Determine the (x, y) coordinate at the center of the cell enclosing the given text.  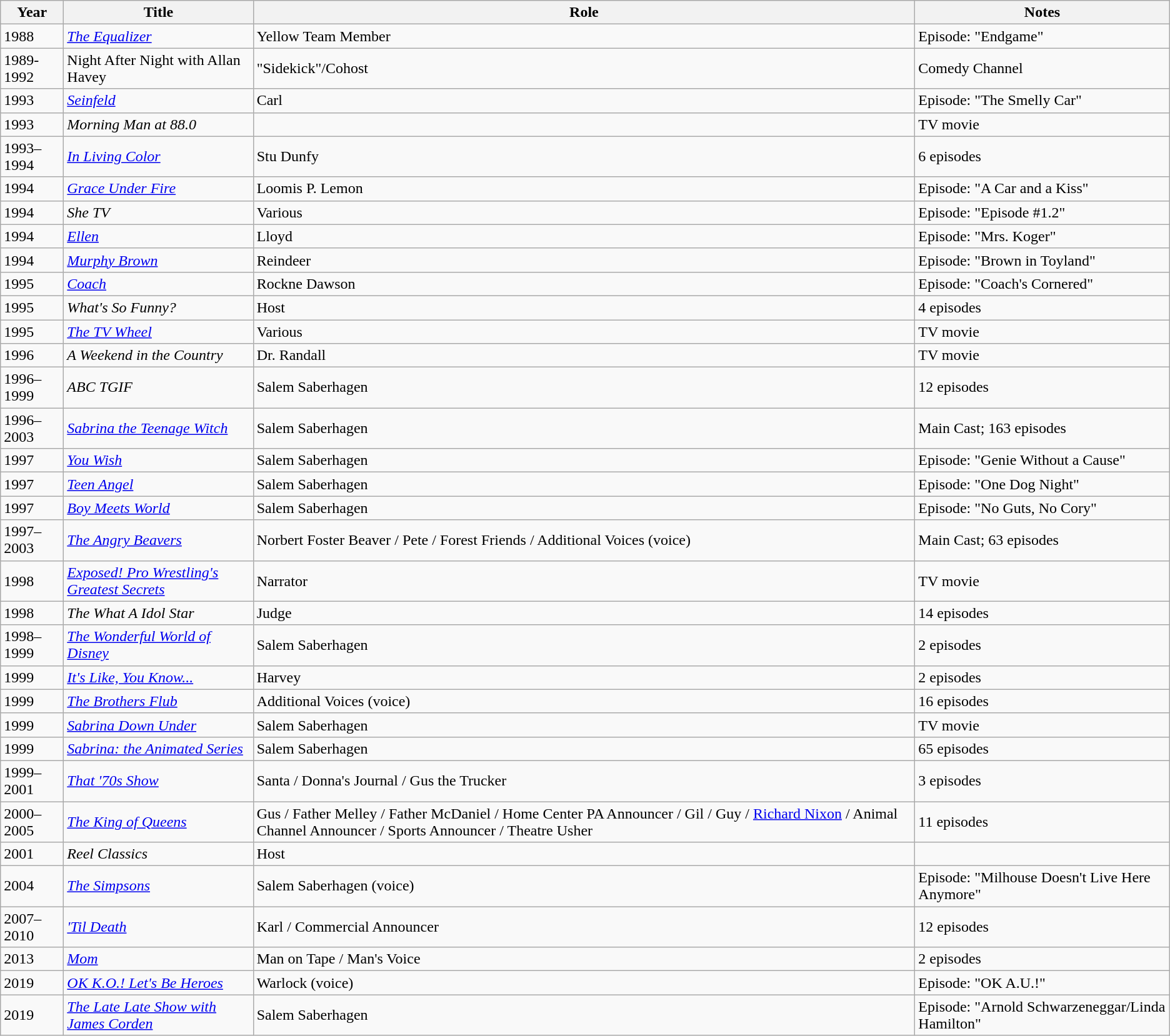
Ellen (159, 236)
65 episodes (1042, 749)
1993–1994 (32, 156)
Seinfeld (159, 101)
1999–2001 (32, 781)
The King of Queens (159, 821)
Murphy Brown (159, 260)
1996 (32, 356)
The Late Late Show with James Corden (159, 1015)
1997–2003 (32, 540)
2007–2010 (32, 927)
Main Cast; 63 episodes (1042, 540)
Santa / Donna's Journal / Gus the Trucker (584, 781)
Loomis P. Lemon (584, 189)
You Wish (159, 461)
6 episodes (1042, 156)
3 episodes (1042, 781)
Karl / Commercial Announcer (584, 927)
Role (584, 12)
Title (159, 12)
Salem Saberhagen (voice) (584, 886)
4 episodes (1042, 307)
Carl (584, 101)
The Simpsons (159, 886)
"Sidekick"/Cohost (584, 69)
Episode: "Coach's Cornered" (1042, 284)
Additional Voices (voice) (584, 701)
Episode: "OK A.U.!" (1042, 983)
A Weekend in the Country (159, 356)
She TV (159, 212)
Yellow Team Member (584, 36)
Narrator (584, 581)
Main Cast; 163 episodes (1042, 429)
Reel Classics (159, 854)
Episode: "One Dog Night" (1042, 484)
In Living Color (159, 156)
The Wonderful World of Disney (159, 645)
ABC TGIF (159, 387)
Notes (1042, 12)
Year (32, 12)
2013 (32, 959)
Boy Meets World (159, 508)
Dr. Randall (584, 356)
Episode: "The Smelly Car" (1042, 101)
Warlock (voice) (584, 983)
16 episodes (1042, 701)
The TV Wheel (159, 332)
2000–2005 (32, 821)
Episode: "Milhouse Doesn't Live Here Anymore" (1042, 886)
1996–1999 (32, 387)
Lloyd (584, 236)
14 episodes (1042, 613)
The What A Idol Star (159, 613)
'Til Death (159, 927)
Reindeer (584, 260)
OK K.O.! Let's Be Heroes (159, 983)
Episode: "Brown in Toyland" (1042, 260)
Morning Man at 88.0 (159, 124)
Episode: "Genie Without a Cause" (1042, 461)
Judge (584, 613)
Comedy Channel (1042, 69)
Episode: "Episode #1.2" (1042, 212)
2001 (32, 854)
Norbert Foster Beaver / Pete / Forest Friends / Additional Voices (voice) (584, 540)
1989-1992 (32, 69)
Stu Dunfy (584, 156)
The Angry Beavers (159, 540)
Episode: "A Car and a Kiss" (1042, 189)
1988 (32, 36)
Man on Tape / Man's Voice (584, 959)
Harvey (584, 677)
Episode: "No Guts, No Cory" (1042, 508)
Episode: "Mrs. Koger" (1042, 236)
Episode: "Arnold Schwarzeneggar/Linda Hamilton" (1042, 1015)
Mom (159, 959)
Sabrina: the Animated Series (159, 749)
Night After Night with Allan Havey (159, 69)
Grace Under Fire (159, 189)
The Brothers Flub (159, 701)
1998–1999 (32, 645)
Teen Angel (159, 484)
What's So Funny? (159, 307)
Episode: "Endgame" (1042, 36)
The Equalizer (159, 36)
Exposed! Pro Wrestling's Greatest Secrets (159, 581)
2004 (32, 886)
It's Like, You Know... (159, 677)
Rockne Dawson (584, 284)
Sabrina Down Under (159, 725)
Coach (159, 284)
1996–2003 (32, 429)
That '70s Show (159, 781)
Sabrina the Teenage Witch (159, 429)
11 episodes (1042, 821)
